For the text-containing cell, return its midpoint in [X, Y] coordinate format. 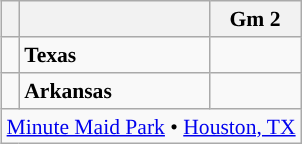
Minute Maid Park • Houston, TX [152, 126]
Gm 2 [254, 19]
Arkansas [114, 91]
Texas [114, 55]
